Search for the cell housing the specified text and yield its (x, y) center coordinate. 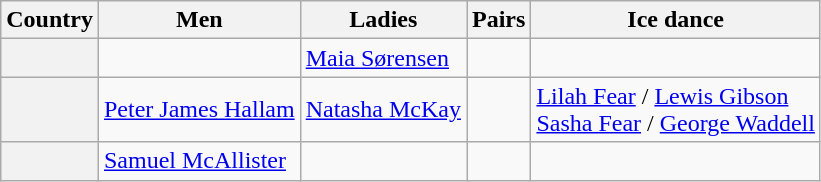
Lilah Fear / Lewis GibsonSasha Fear / George Waddell (676, 110)
Maia Sørensen (383, 58)
Men (199, 20)
Country (50, 20)
Pairs (498, 20)
Ladies (383, 20)
Ice dance (676, 20)
Natasha McKay (383, 110)
Samuel McAllister (199, 161)
Peter James Hallam (199, 110)
